Output the (x, y) coordinate of the center of the cell containing the given text.  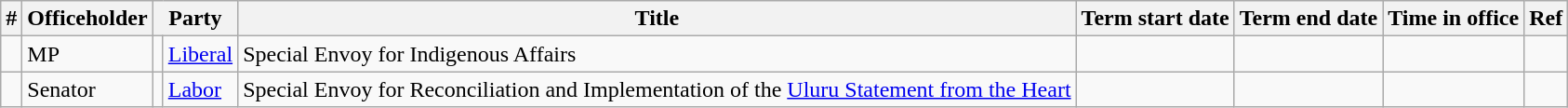
Term end date (1309, 19)
Special Envoy for Indigenous Affairs (657, 54)
MP (87, 54)
Senator (87, 89)
# (11, 19)
Time in office (1454, 19)
Special Envoy for Reconciliation and Implementation of the Uluru Statement from the Heart (657, 89)
Officeholder (87, 19)
Term start date (1155, 19)
Party (195, 19)
Liberal (200, 54)
Ref (1546, 19)
Labor (200, 89)
Title (657, 19)
